For the text-containing cell, return its midpoint in (X, Y) coordinate format. 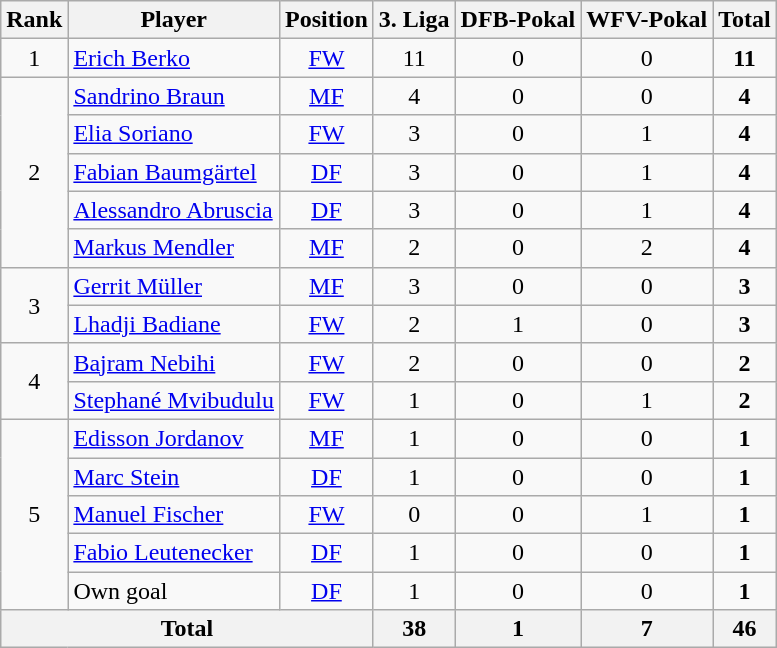
5 (34, 514)
Markus Mendler (174, 248)
Fabio Leutenecker (174, 553)
Position (327, 20)
7 (647, 629)
Stephané Mvibudulu (174, 400)
Manuel Fischer (174, 515)
Rank (34, 20)
Marc Stein (174, 477)
Elia Soriano (174, 134)
WFV-Pokal (647, 20)
Own goal (174, 591)
46 (745, 629)
Sandrino Braun (174, 96)
Bajram Nebihi (174, 362)
Lhadji Badiane (174, 324)
Alessandro Abruscia (174, 210)
Gerrit Müller (174, 286)
3. Liga (414, 20)
Fabian Baumgärtel (174, 172)
Edisson Jordanov (174, 438)
DFB-Pokal (518, 20)
Player (174, 20)
38 (414, 629)
Erich Berko (174, 58)
